Determine the (x, y) coordinate at the center of the cell enclosing the given text.  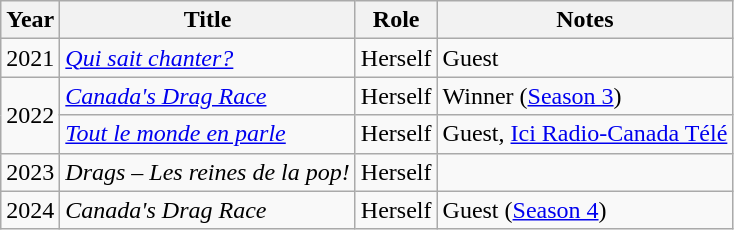
Winner (Season 3) (585, 96)
Guest (585, 58)
Qui sait chanter? (208, 58)
2021 (30, 58)
2022 (30, 115)
2023 (30, 172)
Guest, Ici Radio-Canada Télé (585, 134)
Year (30, 20)
Role (396, 20)
Drags – Les reines de la pop! (208, 172)
Guest (Season 4) (585, 210)
Notes (585, 20)
2024 (30, 210)
Title (208, 20)
Tout le monde en parle (208, 134)
